Search for the cell housing the specified text and yield its [x, y] center coordinate. 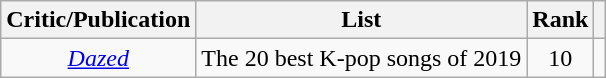
The 20 best K-pop songs of 2019 [362, 58]
Critic/Publication [98, 20]
Rank [560, 20]
Dazed [98, 58]
10 [560, 58]
List [362, 20]
